Pinpoint the cell where the given text exists, returning its (X, Y) midpoint coordinate. 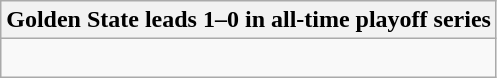
Golden State leads 1–0 in all-time playoff series (249, 20)
